Determine the [X, Y] coordinate at the center of the cell enclosing the given text.  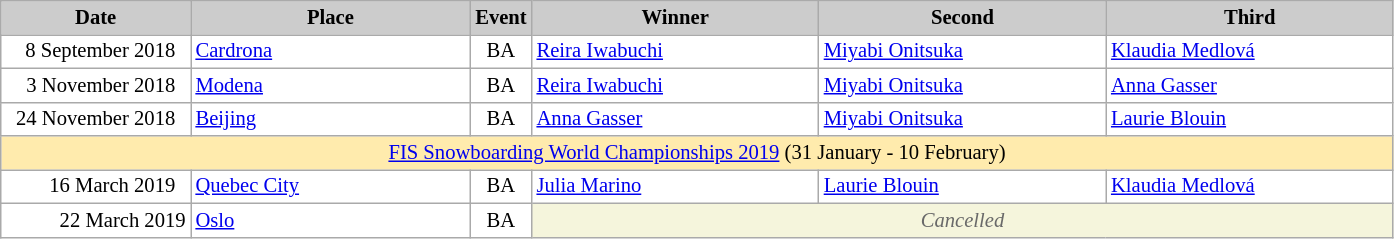
Julia Marino [676, 186]
Oslo [330, 220]
Beijing [330, 119]
8 September 2018 [96, 51]
Event [500, 17]
Quebec City [330, 186]
Date [96, 17]
Place [330, 17]
Second [962, 17]
Winner [676, 17]
16 March 2019 [96, 186]
Cancelled [963, 220]
FIS Snowboarding World Championships 2019 (31 January - 10 February) [698, 153]
Modena [330, 85]
Third [1250, 17]
22 March 2019 [96, 220]
24 November 2018 [96, 119]
3 November 2018 [96, 85]
Cardrona [330, 51]
